Identify which cell holds the provided text, then report its (X, Y) central coordinate. 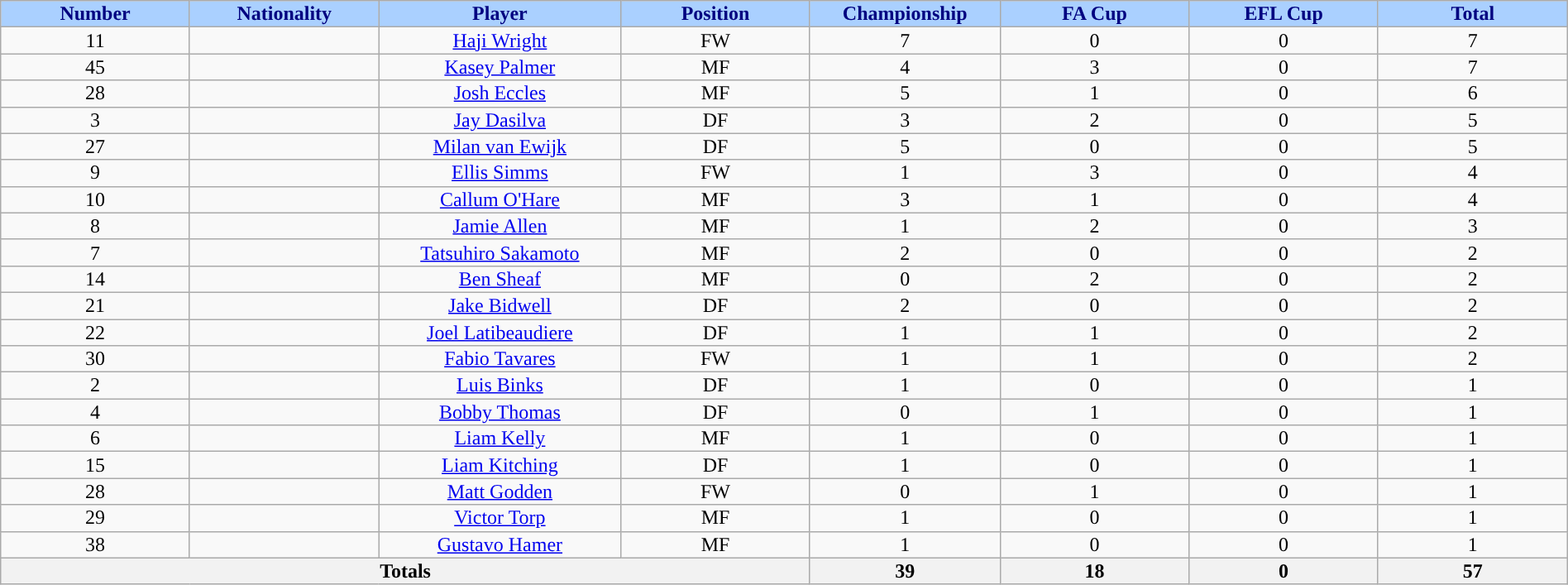
Nationality (284, 14)
Haji Wright (500, 41)
Total (1472, 14)
Victor Torp (500, 518)
30 (96, 359)
Number (96, 14)
Luis Binks (500, 386)
Position (716, 14)
Jake Bidwell (500, 305)
Ellis Simms (500, 173)
Callum O'Hare (500, 199)
Gustavo Hamer (500, 544)
15 (96, 465)
8 (96, 226)
Jamie Allen (500, 226)
Tatsuhiro Sakamoto (500, 252)
10 (96, 199)
29 (96, 518)
22 (96, 333)
Ben Sheaf (500, 279)
Milan van Ewijk (500, 146)
Fabio Tavares (500, 359)
Matt Godden (500, 491)
Liam Kitching (500, 465)
Totals (405, 571)
11 (96, 41)
18 (1095, 571)
21 (96, 305)
57 (1472, 571)
Josh Eccles (500, 94)
Kasey Palmer (500, 67)
38 (96, 544)
27 (96, 146)
Liam Kelly (500, 439)
Player (500, 14)
Championship (905, 14)
Jay Dasilva (500, 120)
EFL Cup (1284, 14)
9 (96, 173)
45 (96, 67)
39 (905, 571)
14 (96, 279)
FA Cup (1095, 14)
Bobby Thomas (500, 412)
Joel Latibeaudiere (500, 333)
